Pinpoint the cell where the given text exists, returning its (X, Y) midpoint coordinate. 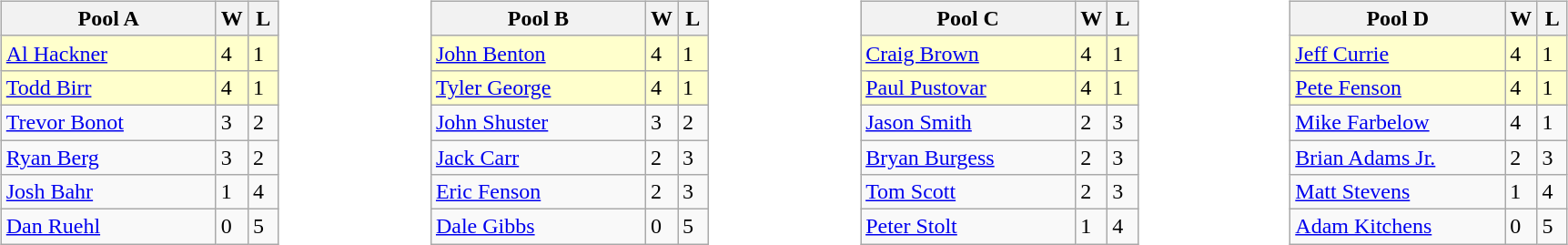
Pool B (538, 18)
Matt Stevens (1398, 192)
Bryan Burgess (968, 158)
Mike Farbelow (1398, 122)
John Shuster (538, 122)
Pool A (108, 18)
Jeff Currie (1398, 53)
Dale Gibbs (538, 227)
Dan Ruehl (108, 227)
Ryan Berg (108, 158)
Eric Fenson (538, 192)
Pete Fenson (1398, 87)
Peter Stolt (968, 227)
Al Hackner (108, 53)
Jack Carr (538, 158)
Paul Pustovar (968, 87)
Tyler George (538, 87)
Jason Smith (968, 122)
Tom Scott (968, 192)
Trevor Bonot (108, 122)
Todd Birr (108, 87)
Pool C (968, 18)
Craig Brown (968, 53)
Brian Adams Jr. (1398, 158)
Pool D (1398, 18)
Adam Kitchens (1398, 227)
Josh Bahr (108, 192)
John Benton (538, 53)
